Search for the cell housing the specified text and yield its [x, y] center coordinate. 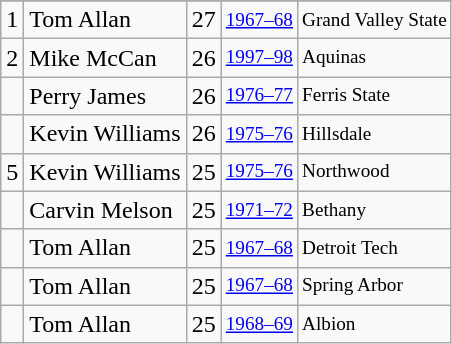
1976–77 [259, 96]
2 [12, 58]
1971–72 [259, 210]
Carvin Melson [105, 210]
1 [12, 20]
Northwood [375, 172]
Bethany [375, 210]
Aquinas [375, 58]
Spring Arbor [375, 286]
Ferris State [375, 96]
Detroit Tech [375, 248]
Hillsdale [375, 134]
1968–69 [259, 324]
1997–98 [259, 58]
Albion [375, 324]
5 [12, 172]
Grand Valley State [375, 20]
Perry James [105, 96]
27 [204, 20]
Mike McCan [105, 58]
